Determine the [X, Y] coordinate at the center of the cell enclosing the given text.  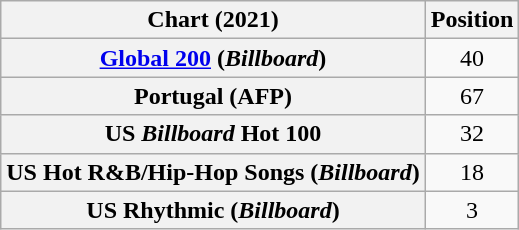
Chart (2021) [213, 20]
32 [472, 134]
3 [472, 210]
US Rhythmic (Billboard) [213, 210]
Global 200 (Billboard) [213, 58]
Portugal (AFP) [213, 96]
40 [472, 58]
US Hot R&B/Hip-Hop Songs (Billboard) [213, 172]
Position [472, 20]
67 [472, 96]
US Billboard Hot 100 [213, 134]
18 [472, 172]
